Identify which cell holds the provided text, then report its [x, y] central coordinate. 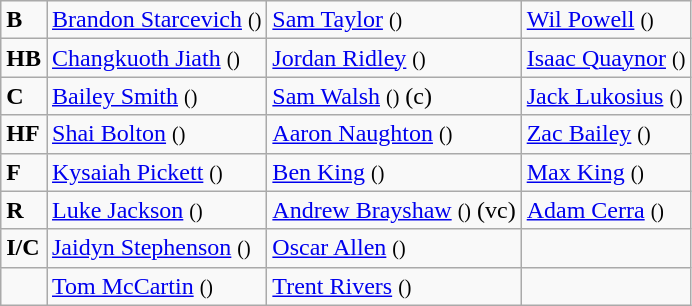
Sam Walsh () (c) [394, 96]
Bailey Smith () [156, 96]
Tom McCartin () [156, 286]
C [24, 96]
F [24, 172]
Ben King () [394, 172]
Jordan Ridley () [394, 58]
Jaidyn Stephenson () [156, 248]
Sam Taylor () [394, 20]
B [24, 20]
Isaac Quaynor () [606, 58]
HF [24, 134]
Changkuoth Jiath () [156, 58]
Luke Jackson () [156, 210]
Wil Powell () [606, 20]
HB [24, 58]
Kysaiah Pickett () [156, 172]
Oscar Allen () [394, 248]
Shai Bolton () [156, 134]
Adam Cerra () [606, 210]
Andrew Brayshaw () (vc) [394, 210]
Brandon Starcevich () [156, 20]
Zac Bailey () [606, 134]
Trent Rivers () [394, 286]
I/C [24, 248]
Max King () [606, 172]
Aaron Naughton () [394, 134]
Jack Lukosius () [606, 96]
R [24, 210]
